Extract the (x, y) coordinate from the center of the cell holding the provided text.  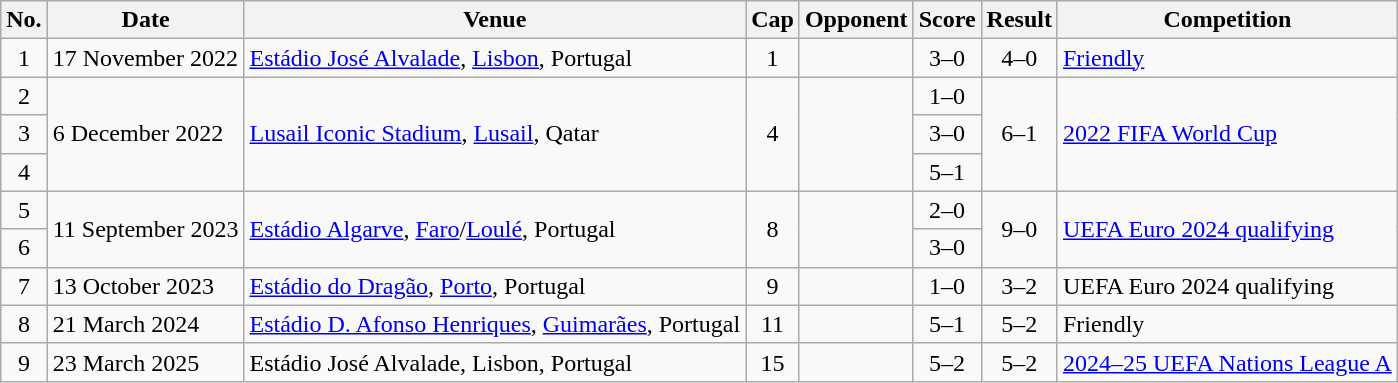
2024–25 UEFA Nations League A (1227, 362)
6 December 2022 (146, 134)
15 (773, 362)
11 September 2023 (146, 229)
4–0 (1019, 58)
Opponent (856, 20)
6 (24, 248)
13 October 2023 (146, 286)
Score (947, 20)
No. (24, 20)
9–0 (1019, 229)
11 (773, 324)
6–1 (1019, 134)
Estádio D. Afonso Henriques, Guimarães, Portugal (495, 324)
2 (24, 96)
17 November 2022 (146, 58)
2–0 (947, 210)
Competition (1227, 20)
Estádio Algarve, Faro/Loulé, Portugal (495, 229)
3 (24, 134)
Lusail Iconic Stadium, Lusail, Qatar (495, 134)
21 March 2024 (146, 324)
3–2 (1019, 286)
Cap (773, 20)
23 March 2025 (146, 362)
2022 FIFA World Cup (1227, 134)
Result (1019, 20)
7 (24, 286)
Estádio do Dragão, Porto, Portugal (495, 286)
5 (24, 210)
Date (146, 20)
Venue (495, 20)
